Capture the cell that displays the provided text and extract its (X, Y) central coordinate. 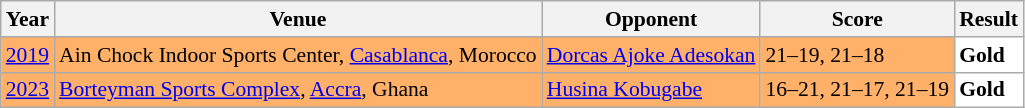
Dorcas Ajoke Adesokan (652, 55)
Result (988, 19)
2019 (28, 55)
Borteyman Sports Complex, Accra, Ghana (298, 90)
21–19, 21–18 (857, 55)
Year (28, 19)
16–21, 21–17, 21–19 (857, 90)
Opponent (652, 19)
2023 (28, 90)
Score (857, 19)
Venue (298, 19)
Husina Kobugabe (652, 90)
Ain Chock Indoor Sports Center, Casablanca, Morocco (298, 55)
